Identify which cell holds the provided text, then report its [X, Y] central coordinate. 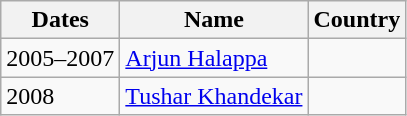
Country [357, 20]
Name [214, 20]
Dates [60, 20]
Arjun Halappa [214, 58]
Tushar Khandekar [214, 96]
2005–2007 [60, 58]
2008 [60, 96]
